Determine the [X, Y] coordinate at the center of the cell enclosing the given text.  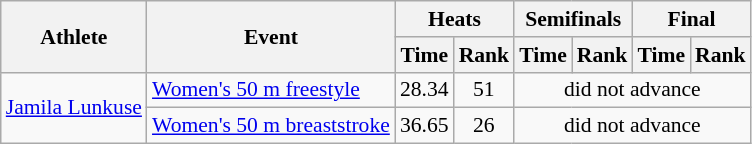
51 [484, 90]
Final [691, 19]
Semifinals [573, 19]
Women's 50 m freestyle [271, 90]
Jamila Lunkuse [74, 108]
Women's 50 m breaststroke [271, 126]
Event [271, 36]
Heats [454, 19]
Athlete [74, 36]
36.65 [424, 126]
28.34 [424, 90]
26 [484, 126]
